Capture the cell that displays the provided text and extract its [x, y] central coordinate. 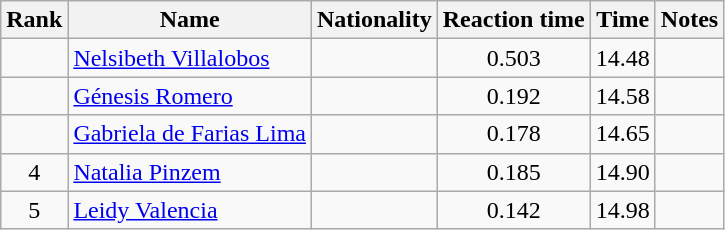
Reaction time [514, 20]
Natalia Pinzem [190, 172]
14.58 [622, 96]
Notes [689, 20]
Name [190, 20]
5 [34, 210]
Time [622, 20]
14.48 [622, 58]
14.65 [622, 134]
14.98 [622, 210]
4 [34, 172]
14.90 [622, 172]
Nationality [374, 20]
0.142 [514, 210]
0.178 [514, 134]
0.192 [514, 96]
Génesis Romero [190, 96]
0.185 [514, 172]
Gabriela de Farias Lima [190, 134]
Leidy Valencia [190, 210]
Nelsibeth Villalobos [190, 58]
0.503 [514, 58]
Rank [34, 20]
